Output the (x, y) coordinate of the center of the cell containing the given text.  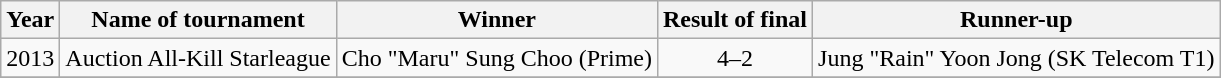
Name of tournament (198, 20)
Result of final (734, 20)
2013 (30, 58)
Year (30, 20)
Cho "Maru" Sung Choo (Prime) (496, 58)
Winner (496, 20)
Jung "Rain" Yoon Jong (SK Telecom T1) (1016, 58)
Runner-up (1016, 20)
Auction All-Kill Starleague (198, 58)
4–2 (734, 58)
